Pinpoint the cell where the given text exists, returning its [x, y] midpoint coordinate. 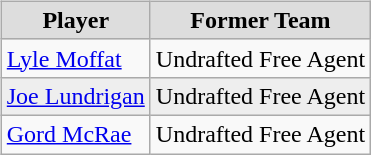
Former Team [260, 20]
Gord McRae [76, 134]
Joe Lundrigan [76, 96]
Lyle Moffat [76, 58]
Player [76, 20]
